Provide the (X, Y) coordinate of the cell's center where the given text is located.  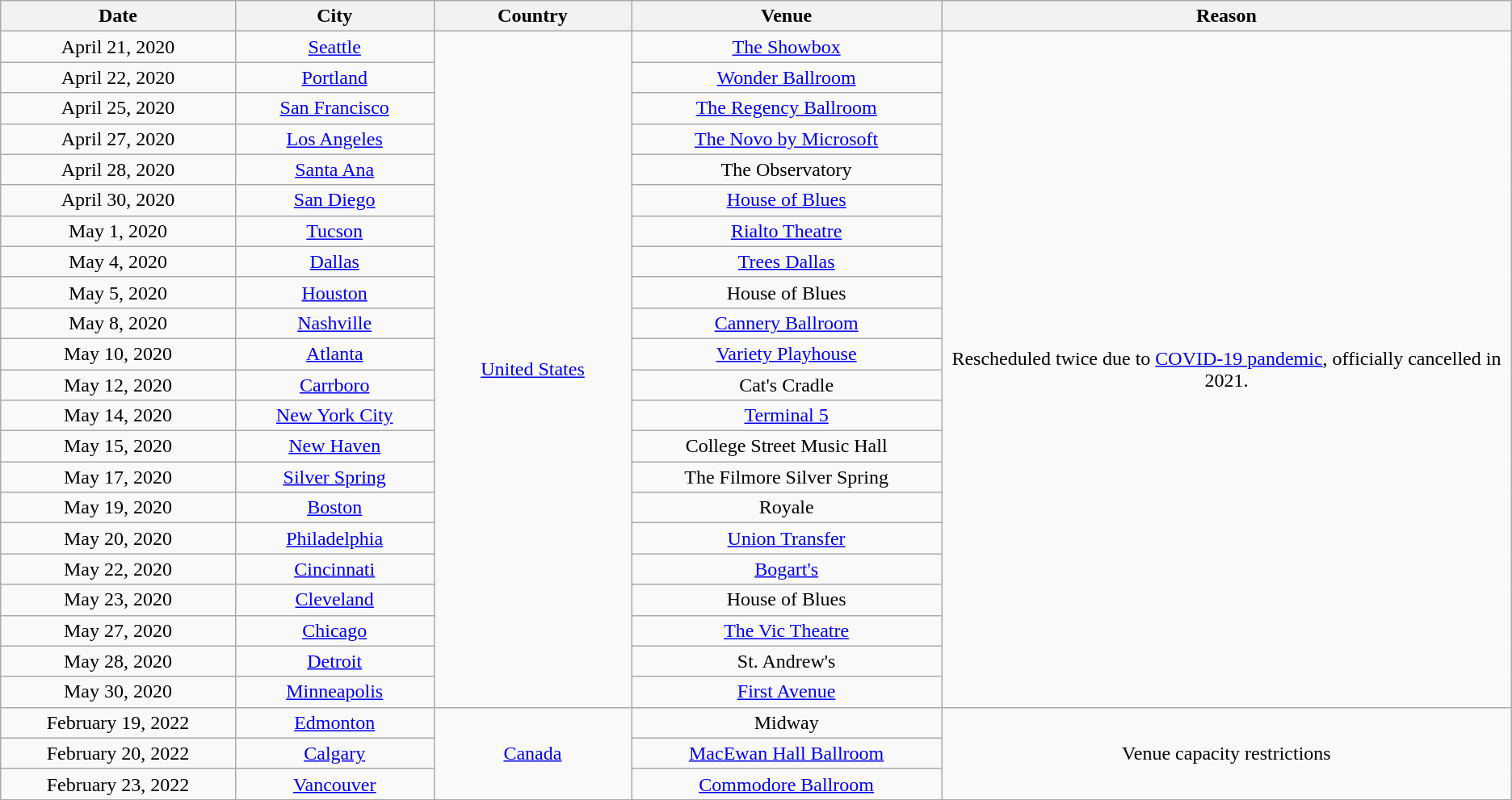
Calgary (334, 753)
Commodore Ballroom (787, 784)
Rescheduled twice due to COVID-19 pandemic, officially cancelled in 2021. (1227, 370)
San Diego (334, 200)
St. Andrew's (787, 661)
May 27, 2020 (118, 630)
February 19, 2022 (118, 723)
Silver Spring (334, 477)
The Novo by Microsoft (787, 139)
Los Angeles (334, 139)
First Avenue (787, 692)
May 8, 2020 (118, 323)
Royale (787, 508)
Reason (1227, 16)
The Filmore Silver Spring (787, 477)
City (334, 16)
Dallas (334, 262)
Venue capacity restrictions (1227, 753)
Tucson (334, 231)
Bogart's (787, 569)
MacEwan Hall Ballroom (787, 753)
Date (118, 16)
Seattle (334, 47)
Edmonton (334, 723)
New York City (334, 416)
The Showbox (787, 47)
Wonder Ballroom (787, 77)
February 20, 2022 (118, 753)
Nashville (334, 323)
Cat's Cradle (787, 385)
Cincinnati (334, 569)
Rialto Theatre (787, 231)
May 15, 2020 (118, 446)
Chicago (334, 630)
The Vic Theatre (787, 630)
May 22, 2020 (118, 569)
May 10, 2020 (118, 354)
Cleveland (334, 600)
Venue (787, 16)
February 23, 2022 (118, 784)
Union Transfer (787, 538)
Houston (334, 292)
Variety Playhouse (787, 354)
May 17, 2020 (118, 477)
The Regency Ballroom (787, 108)
United States (533, 370)
May 28, 2020 (118, 661)
Boston (334, 508)
Minneapolis (334, 692)
April 22, 2020 (118, 77)
May 1, 2020 (118, 231)
San Francisco (334, 108)
Carrboro (334, 385)
Portland (334, 77)
Midway (787, 723)
Cannery Ballroom (787, 323)
May 14, 2020 (118, 416)
April 30, 2020 (118, 200)
Detroit (334, 661)
College Street Music Hall (787, 446)
Philadelphia (334, 538)
April 28, 2020 (118, 170)
May 5, 2020 (118, 292)
April 27, 2020 (118, 139)
May 23, 2020 (118, 600)
Santa Ana (334, 170)
The Observatory (787, 170)
Canada (533, 753)
New Haven (334, 446)
May 20, 2020 (118, 538)
May 19, 2020 (118, 508)
Country (533, 16)
May 30, 2020 (118, 692)
May 12, 2020 (118, 385)
April 21, 2020 (118, 47)
Trees Dallas (787, 262)
Atlanta (334, 354)
Vancouver (334, 784)
Terminal 5 (787, 416)
April 25, 2020 (118, 108)
May 4, 2020 (118, 262)
